Find where the given text appears and provide that cell's center as [x, y] coordinate. 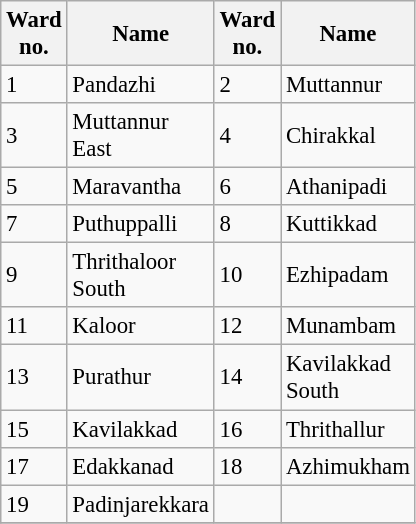
Ezhipadam [348, 276]
Thrithaloor South [140, 276]
1 [34, 85]
Munambam [348, 327]
Puthuppalli [140, 224]
Muttannur [348, 85]
Muttannur East [140, 136]
Maravantha [140, 187]
16 [247, 429]
6 [247, 187]
15 [34, 429]
Kaloor [140, 327]
Chirakkal [348, 136]
14 [247, 378]
18 [247, 466]
9 [34, 276]
17 [34, 466]
Padinjarekkara [140, 504]
5 [34, 187]
4 [247, 136]
Kavilakkad [140, 429]
Kuttikkad [348, 224]
11 [34, 327]
12 [247, 327]
Edakkanad [140, 466]
Athanipadi [348, 187]
19 [34, 504]
Azhimukham [348, 466]
Kavilakkad South [348, 378]
Thrithallur [348, 429]
7 [34, 224]
Purathur [140, 378]
Pandazhi [140, 85]
13 [34, 378]
10 [247, 276]
2 [247, 85]
8 [247, 224]
3 [34, 136]
